Return the (X, Y) coordinate for the center point of the cell that contains the specified text.  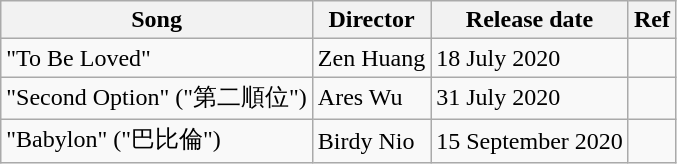
Birdy Nio (371, 140)
"Second Option" ("第二順位") (157, 98)
Ares Wu (371, 98)
15 September 2020 (530, 140)
Song (157, 20)
Release date (530, 20)
"Babylon" ("巴比倫") (157, 140)
"To Be Loved" (157, 58)
Director (371, 20)
Zen Huang (371, 58)
31 July 2020 (530, 98)
Ref (652, 20)
18 July 2020 (530, 58)
